Locate the cell with the specified text and output its [x, y] center coordinate. 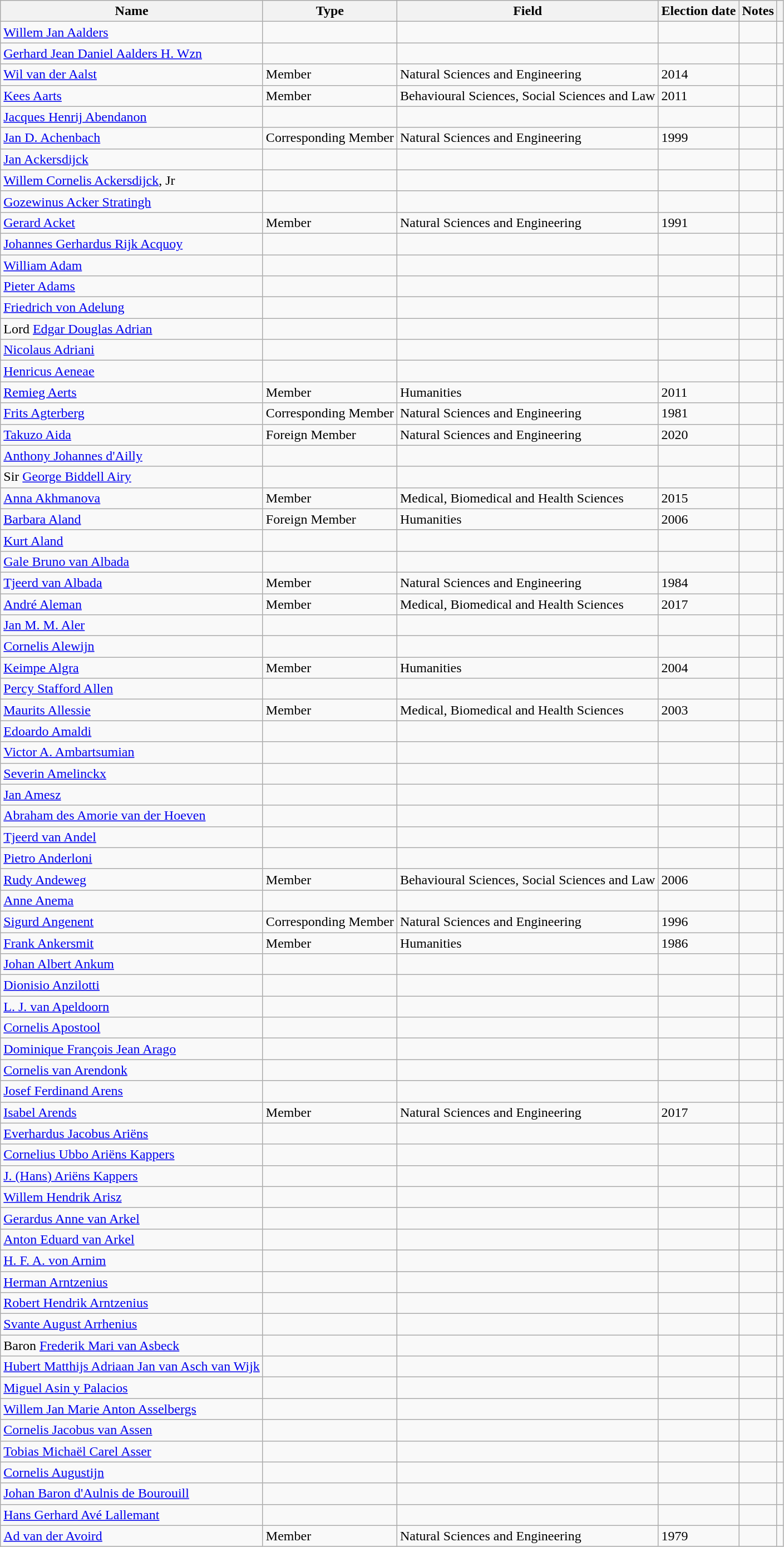
Miguel Asin y Palacios [132, 1388]
Robert Hendrik Arntzenius [132, 1303]
1999 [699, 138]
Willem Cornelis Ackersdijck, Jr [132, 180]
Sigurd Angenent [132, 922]
Edoardo Amaldi [132, 731]
Willem Hendrik Arisz [132, 1197]
Henricus Aeneae [132, 371]
2015 [699, 498]
Cornelis Alewijn [132, 647]
Cornelis Apostool [132, 1028]
Barbara Aland [132, 519]
Kurt Aland [132, 540]
Jan Amesz [132, 795]
Cornelis van Arendonk [132, 1070]
Herman Arntzenius [132, 1282]
Rudy Andeweg [132, 879]
Anna Akhmanova [132, 498]
Cornelis Jacobus van Assen [132, 1430]
Willem Jan Aalders [132, 32]
Percy Stafford Allen [132, 689]
Everhardus Jacobus Ariëns [132, 1134]
Jan D. Achenbach [132, 138]
1986 [699, 943]
Keimpe Algra [132, 668]
Johan Baron d'Aulnis de Bourouill [132, 1494]
Kees Aarts [132, 96]
1984 [699, 583]
Frits Agterberg [132, 413]
Notes [758, 11]
Johan Albert Ankum [132, 964]
Lord Edgar Douglas Adrian [132, 329]
1991 [699, 223]
Tjeerd van Albada [132, 583]
Friedrich von Adelung [132, 308]
L. J. van Apeldoorn [132, 1007]
Maurits Allessie [132, 710]
Jan M. M. Aler [132, 625]
2003 [699, 710]
Election date [699, 11]
Anthony Johannes d'Ailly [132, 456]
Baron Frederik Mari van Asbeck [132, 1346]
Dominique François Jean Arago [132, 1049]
Willem Jan Marie Anton Asselbergs [132, 1409]
Gerard Acket [132, 223]
Cornelis Augustijn [132, 1472]
Takuzo Aida [132, 435]
1979 [699, 1536]
Wil van der Aalst [132, 75]
Victor A. Ambartsumian [132, 752]
H. F. A. von Arnim [132, 1260]
1996 [699, 922]
Cornelius Ubbo Ariëns Kappers [132, 1155]
Isabel Arends [132, 1112]
Johannes Gerhardus Rijk Acquoy [132, 244]
Jacques Henrij Abendanon [132, 117]
Anton Eduard van Arkel [132, 1239]
Abraham des Amorie van der Hoeven [132, 816]
Tjeerd van Andel [132, 837]
Remieg Aerts [132, 392]
Name [132, 11]
2020 [699, 435]
Hans Gerhard Avé Lallemant [132, 1515]
Sir George Biddell Airy [132, 477]
Tobias Michaël Carel Asser [132, 1451]
Type [329, 11]
Gozewinus Acker Stratingh [132, 201]
Jan Ackersdijck [132, 159]
Gerardus Anne van Arkel [132, 1218]
Pietro Anderloni [132, 858]
Gale Bruno van Albada [132, 561]
Pieter Adams [132, 287]
Svante August Arrhenius [132, 1324]
Field [527, 11]
2004 [699, 668]
Frank Ankersmit [132, 943]
Hubert Matthijs Adriaan Jan van Asch van Wijk [132, 1367]
2014 [699, 75]
Severin Amelinckx [132, 774]
J. (Hans) Ariëns Kappers [132, 1176]
William Adam [132, 265]
Josef Ferdinand Arens [132, 1091]
Anne Anema [132, 900]
Gerhard Jean Daniel Aalders H. Wzn [132, 53]
Dionisio Anzilotti [132, 986]
Nicolaus Adriani [132, 350]
1981 [699, 413]
André Aleman [132, 604]
Ad van der Avoird [132, 1536]
